From the cell containing the given text, extract its center point as (X, Y) coordinate. 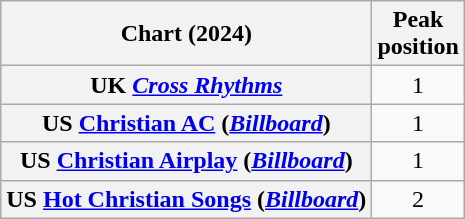
US Christian AC (Billboard) (186, 123)
US Hot Christian Songs (Billboard) (186, 199)
US Christian Airplay (Billboard) (186, 161)
Peakposition (418, 34)
2 (418, 199)
UK Cross Rhythms (186, 85)
Chart (2024) (186, 34)
